Detect which cell encompasses the target text, then output its (x, y) center coordinate. 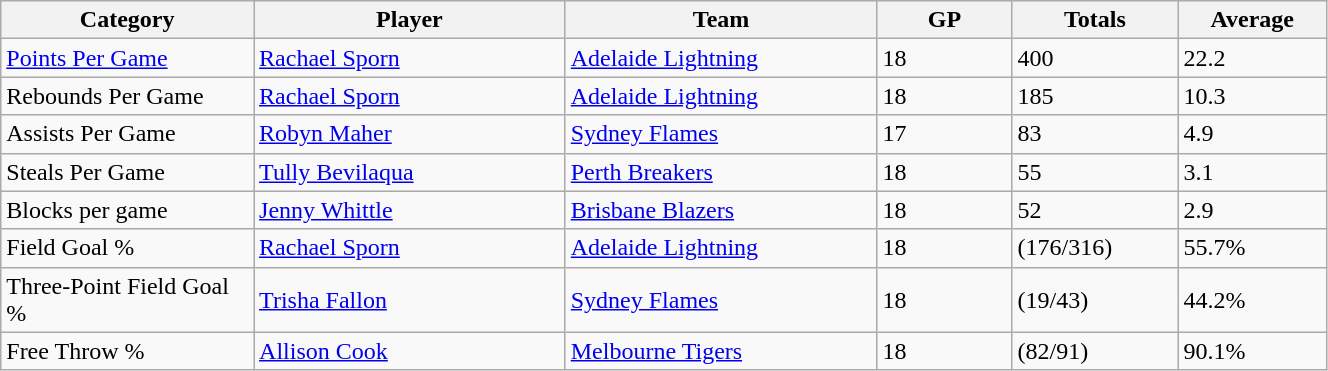
185 (1095, 96)
Team (721, 20)
Points Per Game (128, 58)
22.2 (1252, 58)
Melbourne Tigers (721, 351)
Assists Per Game (128, 134)
44.2% (1252, 300)
Player (410, 20)
Average (1252, 20)
2.9 (1252, 210)
4.9 (1252, 134)
Perth Breakers (721, 172)
3.1 (1252, 172)
GP (944, 20)
Jenny Whittle (410, 210)
Totals (1095, 20)
55 (1095, 172)
Category (128, 20)
(82/91) (1095, 351)
10.3 (1252, 96)
55.7% (1252, 248)
Steals Per Game (128, 172)
Field Goal % (128, 248)
(19/43) (1095, 300)
400 (1095, 58)
Robyn Maher (410, 134)
(176/316) (1095, 248)
90.1% (1252, 351)
Three-Point Field Goal % (128, 300)
17 (944, 134)
Free Throw % (128, 351)
Blocks per game (128, 210)
Rebounds Per Game (128, 96)
Tully Bevilaqua (410, 172)
Brisbane Blazers (721, 210)
83 (1095, 134)
Trisha Fallon (410, 300)
52 (1095, 210)
Allison Cook (410, 351)
